Return the [X, Y] coordinate for the center point of the cell that contains the specified text.  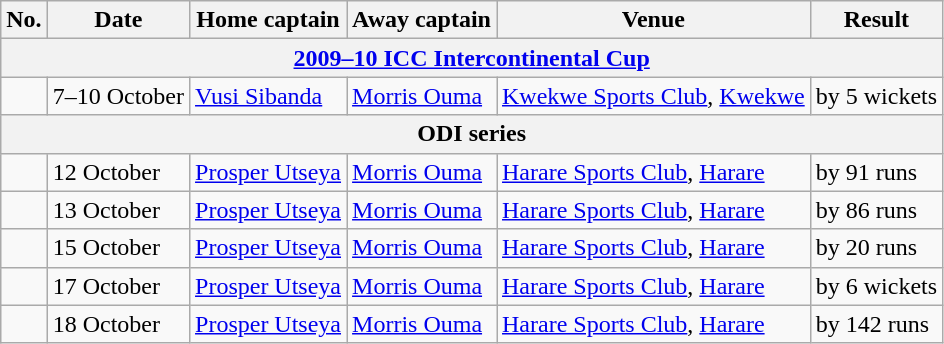
Date [118, 20]
13 October [118, 210]
by 6 wickets [876, 286]
No. [24, 20]
Venue [653, 20]
Away captain [422, 20]
by 20 runs [876, 248]
Result [876, 20]
2009–10 ICC Intercontinental Cup [472, 58]
by 86 runs [876, 210]
7–10 October [118, 96]
15 October [118, 248]
by 142 runs [876, 324]
Kwekwe Sports Club, Kwekwe [653, 96]
by 5 wickets [876, 96]
Vusi Sibanda [268, 96]
12 October [118, 172]
17 October [118, 286]
by 91 runs [876, 172]
18 October [118, 324]
Home captain [268, 20]
ODI series [472, 134]
